Determine the (x, y) coordinate at the center of the cell enclosing the given text.  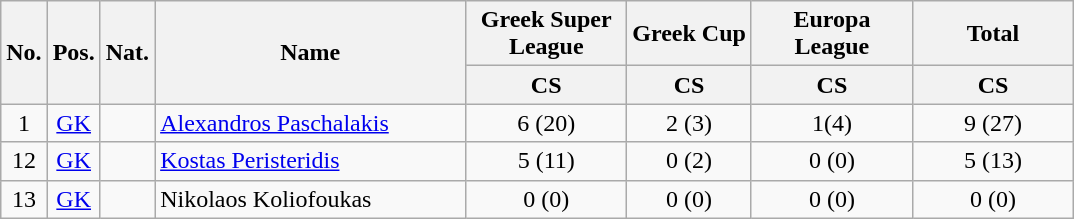
Pos. (74, 52)
5 (13) (992, 161)
Total (992, 34)
Greek Cup (690, 34)
No. (24, 52)
Greek Super League (546, 34)
Name (310, 52)
1 (24, 123)
13 (24, 199)
6 (20) (546, 123)
1(4) (832, 123)
Alexandros Paschalakis (310, 123)
12 (24, 161)
Nikolaos Koliofoukas (310, 199)
9 (27) (992, 123)
2 (3) (690, 123)
Nat. (127, 52)
Kostas Peristeridis (310, 161)
0 (2) (690, 161)
5 (11) (546, 161)
Europa League (832, 34)
